Locate the cell with the specified text and output its (X, Y) center coordinate. 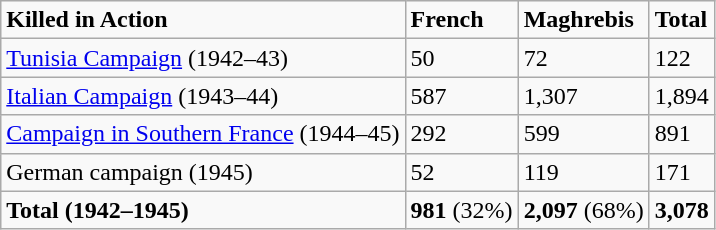
50 (462, 58)
587 (462, 96)
Italian Campaign (1943–44) (203, 96)
Killed in Action (203, 20)
599 (584, 134)
891 (682, 134)
Total (682, 20)
Maghrebis (584, 20)
52 (462, 172)
Campaign in Southern France (1944–45) (203, 134)
Total (1942–1945) (203, 210)
1,307 (584, 96)
171 (682, 172)
119 (584, 172)
French (462, 20)
1,894 (682, 96)
72 (584, 58)
122 (682, 58)
3,078 (682, 210)
2,097 (68%) (584, 210)
981 (32%) (462, 210)
German campaign (1945) (203, 172)
292 (462, 134)
Tunisia Campaign (1942–43) (203, 58)
